From the cell containing the given text, extract its center point as [x, y] coordinate. 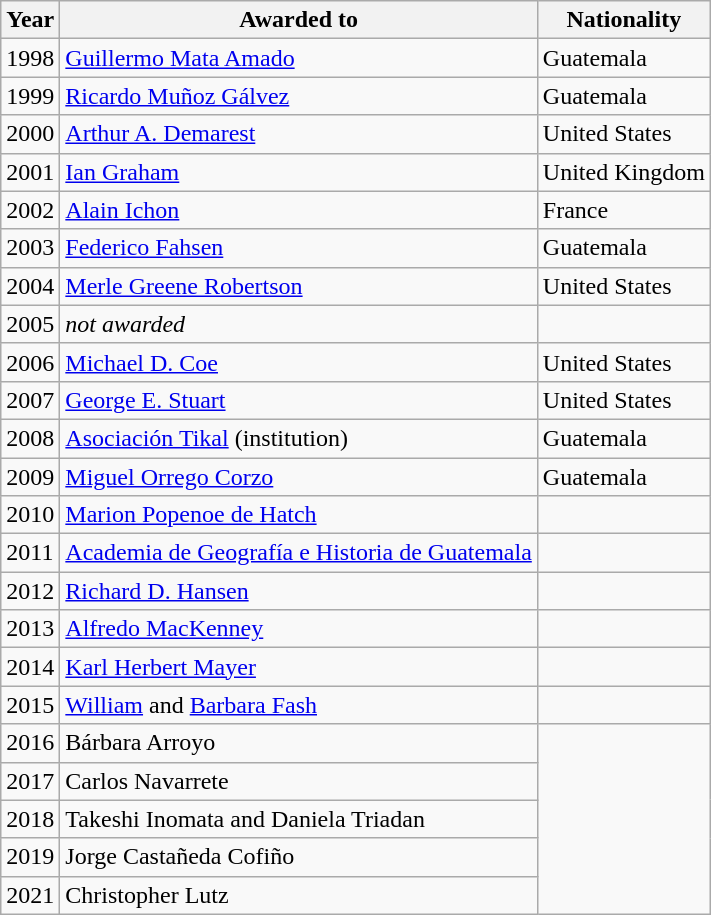
2008 [30, 438]
Guillermo Mata Amado [299, 58]
2004 [30, 286]
Year [30, 20]
2006 [30, 362]
France [624, 210]
2000 [30, 134]
Miguel Orrego Corzo [299, 477]
2009 [30, 477]
United Kingdom [624, 172]
1998 [30, 58]
2015 [30, 705]
2017 [30, 781]
2010 [30, 515]
Marion Popenoe de Hatch [299, 515]
2021 [30, 895]
2019 [30, 857]
William and Barbara Fash [299, 705]
Ricardo Muñoz Gálvez [299, 96]
Ian Graham [299, 172]
Christopher Lutz [299, 895]
Federico Fahsen [299, 248]
not awarded [299, 324]
Alfredo MacKenney [299, 629]
Alain Ichon [299, 210]
2018 [30, 819]
2013 [30, 629]
Asociación Tikal (institution) [299, 438]
Carlos Navarrete [299, 781]
2016 [30, 743]
2007 [30, 400]
Academia de Geografía e Historia de Guatemala [299, 553]
Takeshi Inomata and Daniela Triadan [299, 819]
1999 [30, 96]
2014 [30, 667]
Arthur A. Demarest [299, 134]
2003 [30, 248]
2005 [30, 324]
Merle Greene Robertson [299, 286]
George E. Stuart [299, 400]
Awarded to [299, 20]
Karl Herbert Mayer [299, 667]
Jorge Castañeda Cofiño [299, 857]
2012 [30, 591]
Bárbara Arroyo [299, 743]
2001 [30, 172]
2002 [30, 210]
Richard D. Hansen [299, 591]
2011 [30, 553]
Michael D. Coe [299, 362]
Nationality [624, 20]
